Provide the (x, y) coordinate of the cell's center where the given text is located.  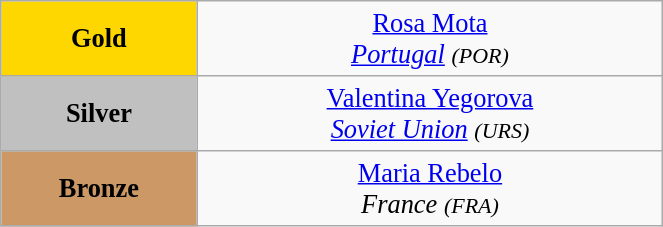
Gold (99, 38)
Rosa MotaPortugal (POR) (430, 38)
Bronze (99, 188)
Maria RebeloFrance (FRA) (430, 188)
Valentina YegorovaSoviet Union (URS) (430, 112)
Silver (99, 112)
